Search for the cell housing the specified text and yield its [x, y] center coordinate. 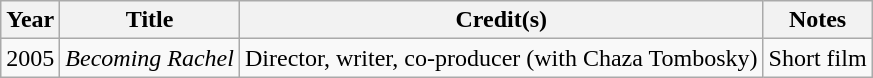
Title [150, 20]
Notes [818, 20]
Becoming Rachel [150, 58]
Year [30, 20]
2005 [30, 58]
Director, writer, co-producer (with Chaza Tombosky) [501, 58]
Short film [818, 58]
Credit(s) [501, 20]
